Locate the cell with the specified text and output its (X, Y) center coordinate. 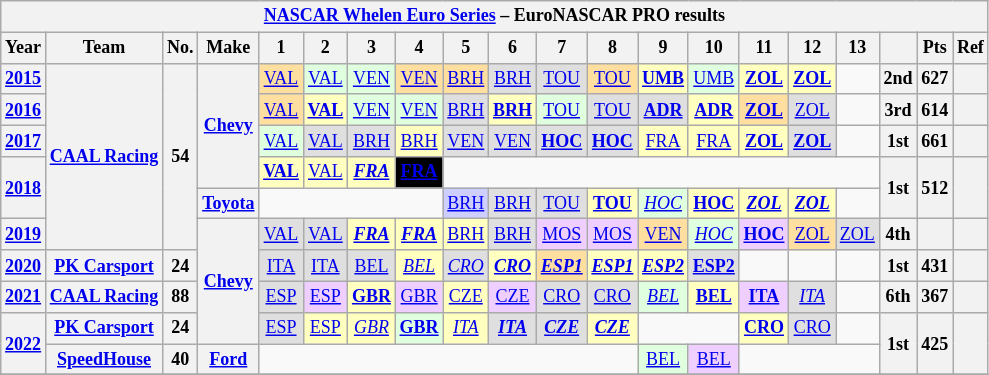
SpeedHouse (104, 360)
Team (104, 48)
10 (714, 48)
Ford (228, 360)
2 (325, 48)
431 (935, 266)
4 (419, 48)
6 (513, 48)
627 (935, 78)
2020 (24, 266)
2015 (24, 78)
3 (372, 48)
4th (898, 234)
NASCAR Whelen Euro Series – EuroNASCAR PRO results (494, 16)
9 (664, 48)
13 (858, 48)
2019 (24, 234)
661 (935, 140)
2nd (898, 78)
512 (935, 188)
425 (935, 343)
2018 (24, 188)
Make (228, 48)
88 (180, 296)
Year (24, 48)
2017 (24, 140)
2021 (24, 296)
367 (935, 296)
2022 (24, 343)
Pts (935, 48)
40 (180, 360)
8 (612, 48)
54 (180, 156)
2016 (24, 110)
No. (180, 48)
6th (898, 296)
3rd (898, 110)
Toyota (228, 204)
11 (764, 48)
614 (935, 110)
5 (466, 48)
12 (812, 48)
1 (281, 48)
Ref (971, 48)
7 (562, 48)
